Extract the (X, Y) coordinate from the center of the cell holding the provided text.  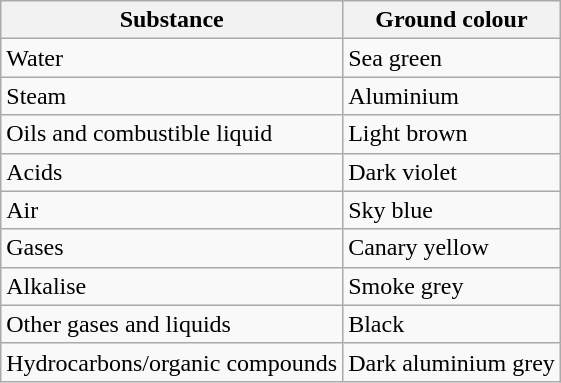
Acids (172, 172)
Dark aluminium grey (452, 362)
Sky blue (452, 210)
Sea green (452, 58)
Dark violet (452, 172)
Ground colour (452, 20)
Air (172, 210)
Oils and combustible liquid (172, 134)
Canary yellow (452, 248)
Smoke grey (452, 286)
Light brown (452, 134)
Alkalise (172, 286)
Black (452, 324)
Substance (172, 20)
Water (172, 58)
Gases (172, 248)
Other gases and liquids (172, 324)
Hydrocarbons/organic compounds (172, 362)
Aluminium (452, 96)
Steam (172, 96)
